Capture the cell that displays the provided text and extract its [X, Y] central coordinate. 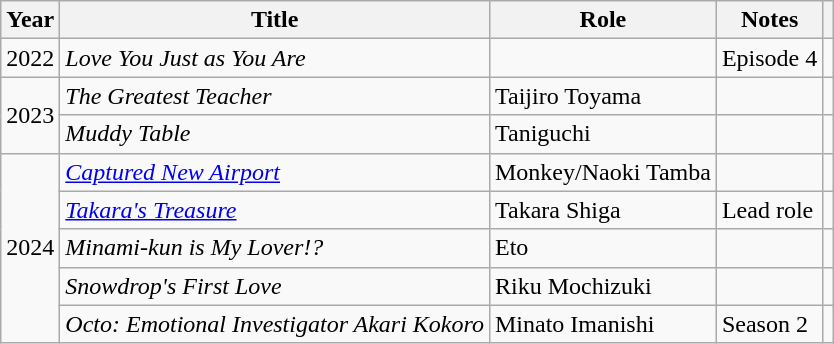
Monkey/Naoki Tamba [602, 172]
Lead role [769, 210]
2023 [30, 115]
2024 [30, 248]
Love You Just as You Are [275, 58]
Takara Shiga [602, 210]
Captured New Airport [275, 172]
Snowdrop's First Love [275, 286]
Taijiro Toyama [602, 96]
Role [602, 20]
Takara's Treasure [275, 210]
Octo: Emotional Investigator Akari Kokoro [275, 324]
Year [30, 20]
Riku Mochizuki [602, 286]
Season 2 [769, 324]
Taniguchi [602, 134]
Title [275, 20]
Notes [769, 20]
Muddy Table [275, 134]
Eto [602, 248]
Minato Imanishi [602, 324]
Minami-kun is My Lover!? [275, 248]
The Greatest Teacher [275, 96]
2022 [30, 58]
Episode 4 [769, 58]
